Find where the given text appears and provide that cell's center as [X, Y] coordinate. 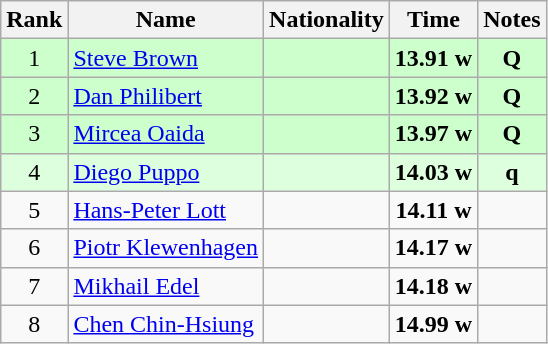
8 [34, 324]
Steve Brown [166, 58]
Diego Puppo [166, 172]
1 [34, 58]
6 [34, 248]
14.18 w [433, 286]
q [512, 172]
14.03 w [433, 172]
3 [34, 134]
14.17 w [433, 248]
13.92 w [433, 96]
Nationality [327, 20]
Mircea Oaida [166, 134]
5 [34, 210]
13.91 w [433, 58]
Mikhail Edel [166, 286]
Notes [512, 20]
4 [34, 172]
Name [166, 20]
13.97 w [433, 134]
Dan Philibert [166, 96]
Time [433, 20]
14.11 w [433, 210]
2 [34, 96]
7 [34, 286]
Hans-Peter Lott [166, 210]
14.99 w [433, 324]
Piotr Klewenhagen [166, 248]
Chen Chin-Hsiung [166, 324]
Rank [34, 20]
